Capture the cell that displays the provided text and extract its (x, y) central coordinate. 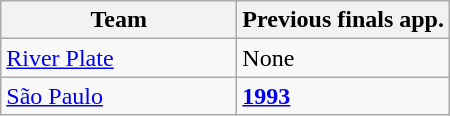
None (344, 58)
Previous finals app. (344, 20)
Team (119, 20)
São Paulo (119, 96)
River Plate (119, 58)
1993 (344, 96)
